Return the (x, y) coordinate for the center point of the cell that contains the specified text.  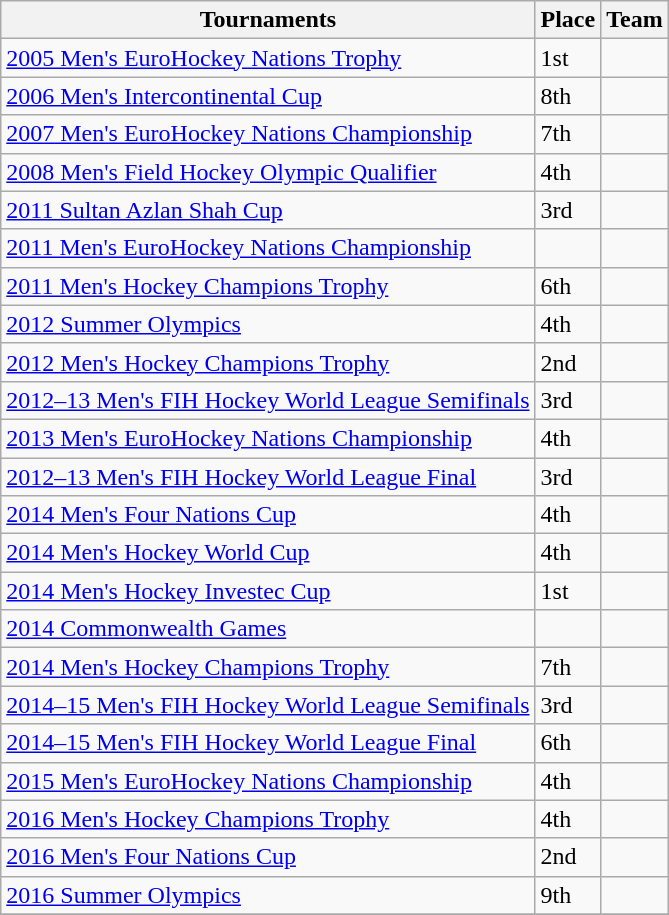
2007 Men's EuroHockey Nations Championship (268, 134)
Team (635, 20)
2005 Men's EuroHockey Nations Trophy (268, 58)
2014 Men's Hockey World Cup (268, 553)
2015 Men's EuroHockey Nations Championship (268, 781)
2014 Commonwealth Games (268, 629)
2008 Men's Field Hockey Olympic Qualifier (268, 172)
Place (568, 20)
9th (568, 895)
2014–15 Men's FIH Hockey World League Final (268, 743)
2012 Summer Olympics (268, 324)
2014–15 Men's FIH Hockey World League Semifinals (268, 705)
2016 Men's Four Nations Cup (268, 857)
2011 Men's Hockey Champions Trophy (268, 286)
2014 Men's Hockey Investec Cup (268, 591)
2016 Men's Hockey Champions Trophy (268, 819)
2011 Sultan Azlan Shah Cup (268, 210)
2012–13 Men's FIH Hockey World League Final (268, 477)
2012 Men's Hockey Champions Trophy (268, 362)
2014 Men's Four Nations Cup (268, 515)
Tournaments (268, 20)
2016 Summer Olympics (268, 895)
2006 Men's Intercontinental Cup (268, 96)
2014 Men's Hockey Champions Trophy (268, 667)
2011 Men's EuroHockey Nations Championship (268, 248)
2013 Men's EuroHockey Nations Championship (268, 438)
2012–13 Men's FIH Hockey World League Semifinals (268, 400)
8th (568, 96)
